Provide the [x, y] coordinate of the cell's center where the given text is located.  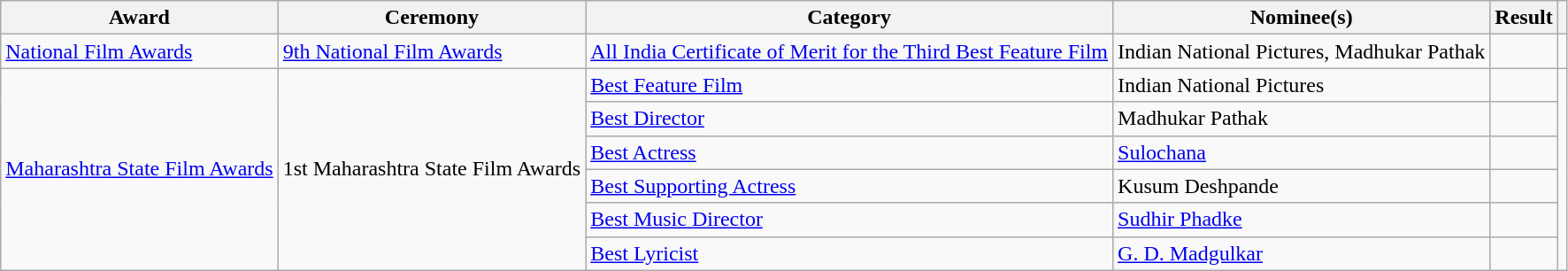
9th National Film Awards [432, 51]
Madhukar Pathak [1302, 119]
1st Maharashtra State Film Awards [432, 169]
Category [849, 18]
Result [1524, 18]
Best Actress [849, 152]
Maharashtra State Film Awards [140, 169]
G. D. Madgulkar [1302, 253]
Indian National Pictures [1302, 85]
Ceremony [432, 18]
Sulochana [1302, 152]
Best Director [849, 119]
Sudhir Phadke [1302, 220]
Indian National Pictures, Madhukar Pathak [1302, 51]
Kusum Deshpande [1302, 186]
National Film Awards [140, 51]
Best Feature Film [849, 85]
Best Lyricist [849, 253]
All India Certificate of Merit for the Third Best Feature Film [849, 51]
Best Music Director [849, 220]
Best Supporting Actress [849, 186]
Nominee(s) [1302, 18]
Award [140, 18]
